Pinpoint the cell where the given text exists, returning its [X, Y] midpoint coordinate. 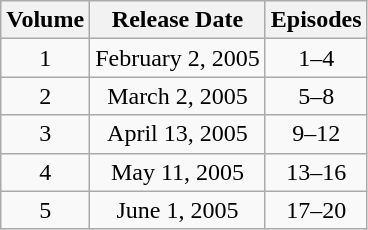
June 1, 2005 [178, 210]
3 [46, 134]
1–4 [316, 58]
4 [46, 172]
17–20 [316, 210]
February 2, 2005 [178, 58]
5–8 [316, 96]
Volume [46, 20]
May 11, 2005 [178, 172]
April 13, 2005 [178, 134]
5 [46, 210]
Release Date [178, 20]
2 [46, 96]
March 2, 2005 [178, 96]
Episodes [316, 20]
9–12 [316, 134]
13–16 [316, 172]
1 [46, 58]
